Identify which cell holds the provided text, then report its [x, y] central coordinate. 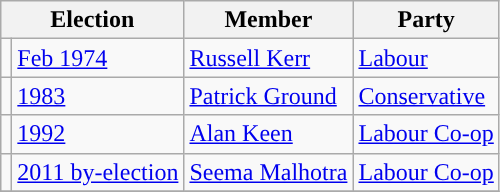
Labour [426, 58]
Patrick Ground [268, 96]
Party [426, 20]
1983 [98, 96]
Seema Malhotra [268, 172]
Conservative [426, 96]
Member [268, 20]
2011 by-election [98, 172]
Russell Kerr [268, 58]
Feb 1974 [98, 58]
Alan Keen [268, 134]
1992 [98, 134]
Election [92, 20]
